Extract the (X, Y) coordinate from the center of the cell holding the provided text.  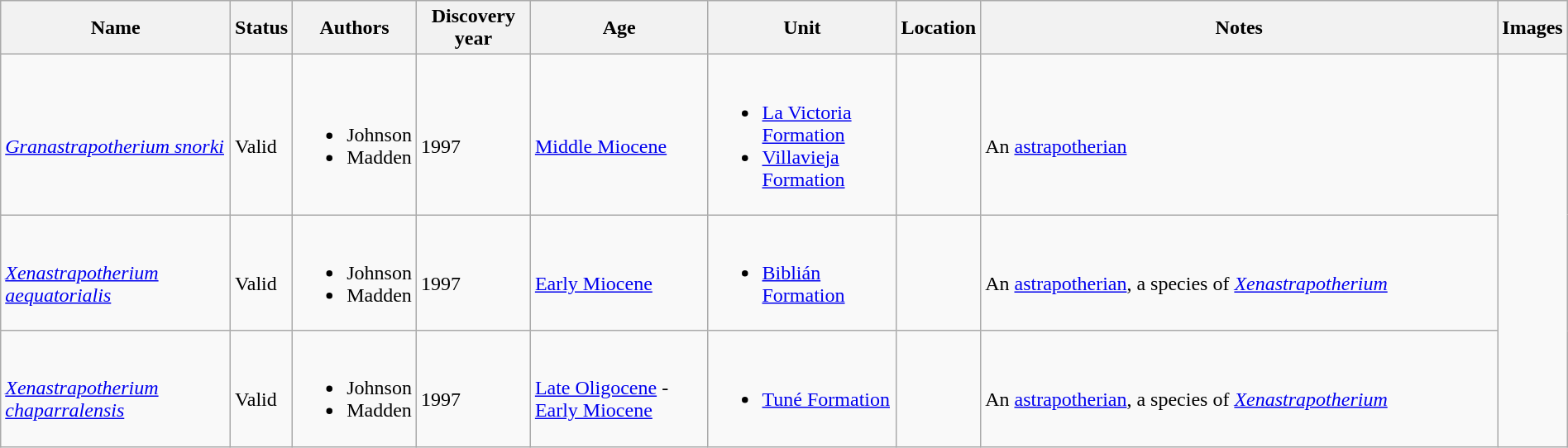
Tuné Formation (802, 388)
Status (261, 28)
Granastrapotherium snorki (116, 135)
Discovery year (473, 28)
Biblián Formation (802, 273)
Age (619, 28)
Notes (1239, 28)
Images (1532, 28)
Xenastrapotherium chaparralensis (116, 388)
Early Miocene (619, 273)
Authors (355, 28)
Location (939, 28)
Middle Miocene (619, 135)
Name (116, 28)
An astrapotherian (1239, 135)
Unit (802, 28)
Late Oligocene - Early Miocene (619, 388)
Xenastrapotherium aequatorialis (116, 273)
La Victoria FormationVillavieja Formation (802, 135)
